From the cell containing the given text, extract its center point as (x, y) coordinate. 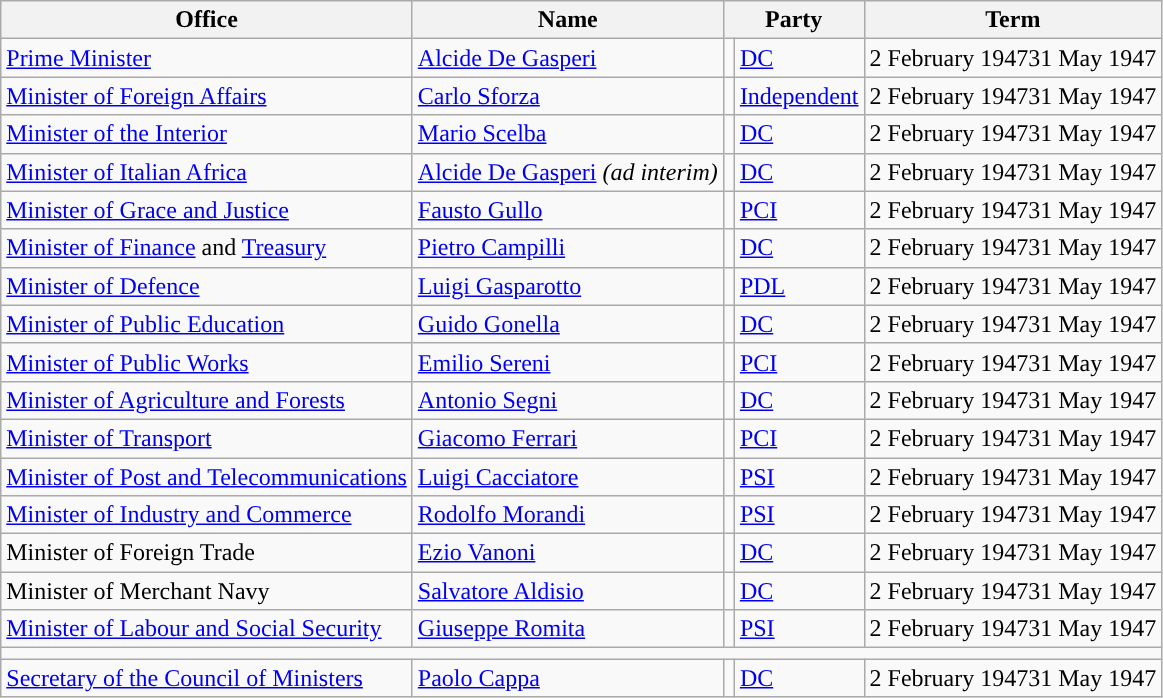
Minister of Agriculture and Forests (207, 400)
Mario Scelba (568, 134)
Alcide De Gasperi (568, 58)
Fausto Gullo (568, 210)
Minister of Merchant Navy (207, 591)
Minister of Labour and Social Security (207, 629)
Rodolfo Morandi (568, 515)
Giacomo Ferrari (568, 438)
Minister of Foreign Affairs (207, 96)
Secretary of the Council of Ministers (207, 678)
PDL (799, 286)
Minister of Foreign Trade (207, 553)
Minister of Grace and Justice (207, 210)
Minister of Finance and Treasury (207, 248)
Minister of Defence (207, 286)
Minister of Transport (207, 438)
Luigi Cacciatore (568, 477)
Emilio Sereni (568, 362)
Carlo Sforza (568, 96)
Minister of Public Works (207, 362)
Office (207, 20)
Minister of Italian Africa (207, 172)
Prime Minister (207, 58)
Minister of the Interior (207, 134)
Paolo Cappa (568, 678)
Minister of Post and Telecommunications (207, 477)
Giuseppe Romita (568, 629)
Name (568, 20)
Pietro Campilli (568, 248)
Ezio Vanoni (568, 553)
Independent (799, 96)
Salvatore Aldisio (568, 591)
Minister of Public Education (207, 324)
Luigi Gasparotto (568, 286)
Guido Gonella (568, 324)
Party (794, 20)
Minister of Industry and Commerce (207, 515)
Antonio Segni (568, 400)
Term (1013, 20)
Alcide De Gasperi (ad interim) (568, 172)
